Return [X, Y] of the center of cell containing provided text 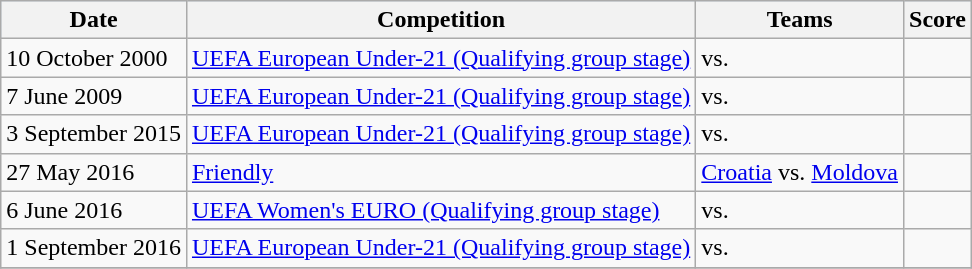
3 September 2015 [94, 134]
Friendly [440, 172]
Date [94, 20]
10 October 2000 [94, 58]
Croatia vs. Moldova [800, 172]
1 September 2016 [94, 248]
6 June 2016 [94, 210]
27 May 2016 [94, 172]
Competition [440, 20]
UEFA Women's EURO (Qualifying group stage) [440, 210]
Score [938, 20]
7 June 2009 [94, 96]
Teams [800, 20]
